Identify which cell holds the provided text, then report its [X, Y] central coordinate. 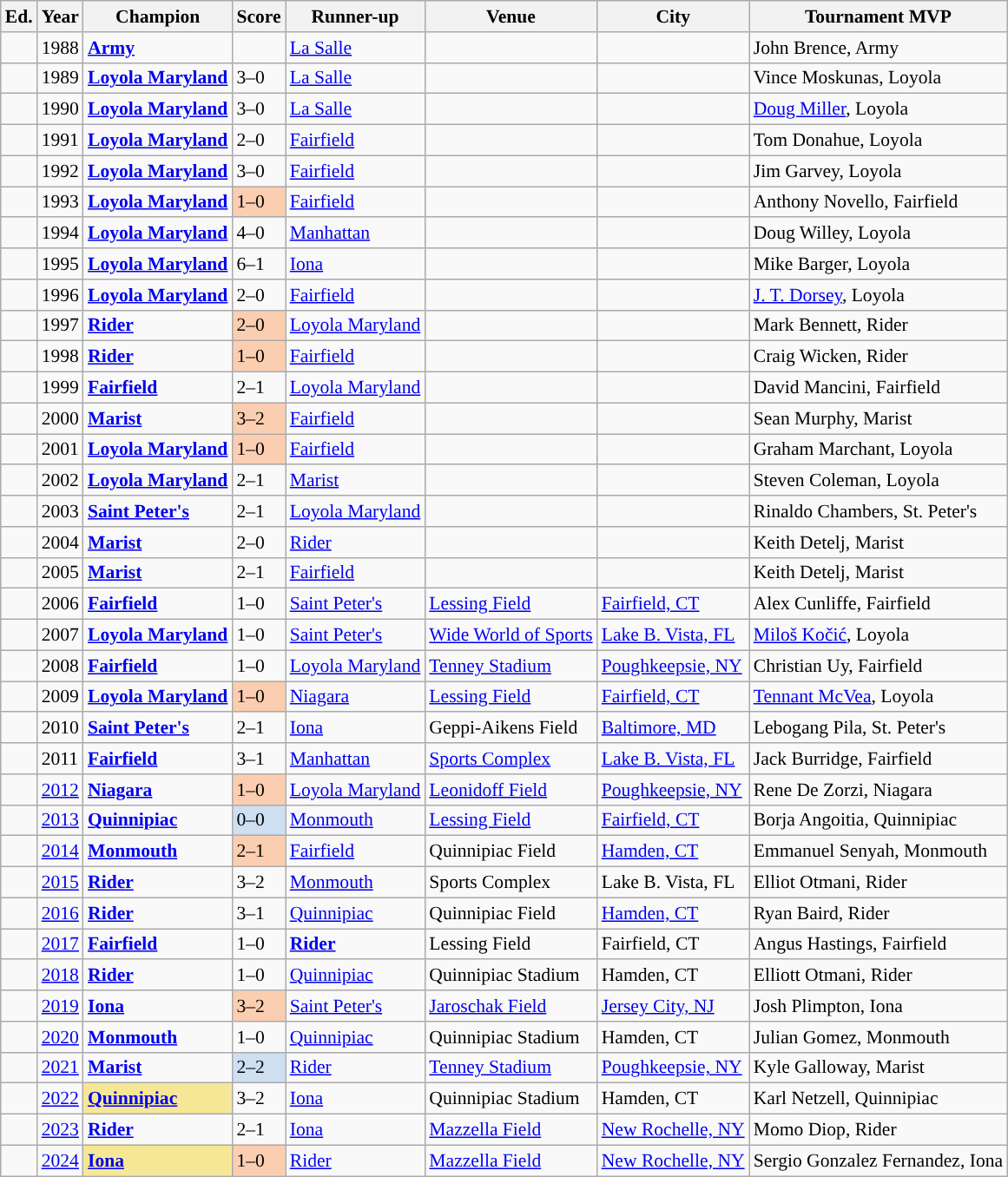
Ed. [19, 16]
City [674, 16]
Miloš Kočić, Loyola [879, 635]
Leonidoff Field [511, 790]
Elliott Otmani, Rider [879, 976]
1991 [61, 141]
1997 [61, 325]
2018 [61, 976]
2013 [61, 820]
2–2 [259, 1068]
2006 [61, 604]
Borja Angoitia, Quinnipiac [879, 820]
Kyle Galloway, Marist [879, 1068]
2001 [61, 450]
Graham Marchant, Loyola [879, 450]
2022 [61, 1099]
2015 [61, 883]
Anthony Novello, Fairfield [879, 202]
Rene De Zorzi, Niagara [879, 790]
Ryan Baird, Rider [879, 913]
Momo Diop, Rider [879, 1130]
2014 [61, 852]
1989 [61, 78]
Score [259, 16]
Alex Cunliffe, Fairfield [879, 604]
1998 [61, 357]
0–0 [259, 820]
2003 [61, 511]
1996 [61, 295]
2012 [61, 790]
Runner-up [356, 16]
Steven Coleman, Loyola [879, 481]
Doug Miller, Loyola [879, 109]
Jersey City, NJ [674, 1006]
2024 [61, 1161]
2000 [61, 418]
4–0 [259, 233]
1988 [61, 48]
Jaroschak Field [511, 1006]
Vince Moskunas, Loyola [879, 78]
John Brence, Army [879, 48]
2016 [61, 913]
Mike Barger, Loyola [879, 264]
Sergio Gonzalez Fernandez, Iona [879, 1161]
Christian Uy, Fairfield [879, 666]
Angus Hastings, Fairfield [879, 944]
Tom Donahue, Loyola [879, 141]
Year [61, 16]
Army [158, 48]
Tennant McVea, Loyola [879, 697]
2010 [61, 728]
2023 [61, 1130]
1993 [61, 202]
Craig Wicken, Rider [879, 357]
Emmanuel Senyah, Monmouth [879, 852]
Rinaldo Chambers, St. Peter's [879, 511]
2011 [61, 759]
Doug Willey, Loyola [879, 233]
J. T. Dorsey, Loyola [879, 295]
Jim Garvey, Loyola [879, 171]
2017 [61, 944]
Josh Plimpton, Iona [879, 1006]
1992 [61, 171]
1994 [61, 233]
1995 [61, 264]
Lebogang Pila, St. Peter's [879, 728]
2021 [61, 1068]
2009 [61, 697]
Mark Bennett, Rider [879, 325]
Venue [511, 16]
2002 [61, 481]
Sean Murphy, Marist [879, 418]
Julian Gomez, Monmouth [879, 1037]
1990 [61, 109]
1999 [61, 388]
Jack Burridge, Fairfield [879, 759]
6–1 [259, 264]
2019 [61, 1006]
2020 [61, 1037]
Wide World of Sports [511, 635]
2004 [61, 542]
2005 [61, 573]
2007 [61, 635]
Geppi-Aikens Field [511, 728]
Champion [158, 16]
Elliot Otmani, Rider [879, 883]
2008 [61, 666]
David Mancini, Fairfield [879, 388]
Tournament MVP [879, 16]
Karl Netzell, Quinnipiac [879, 1099]
Baltimore, MD [674, 728]
